Search for the cell housing the specified text and yield its [x, y] center coordinate. 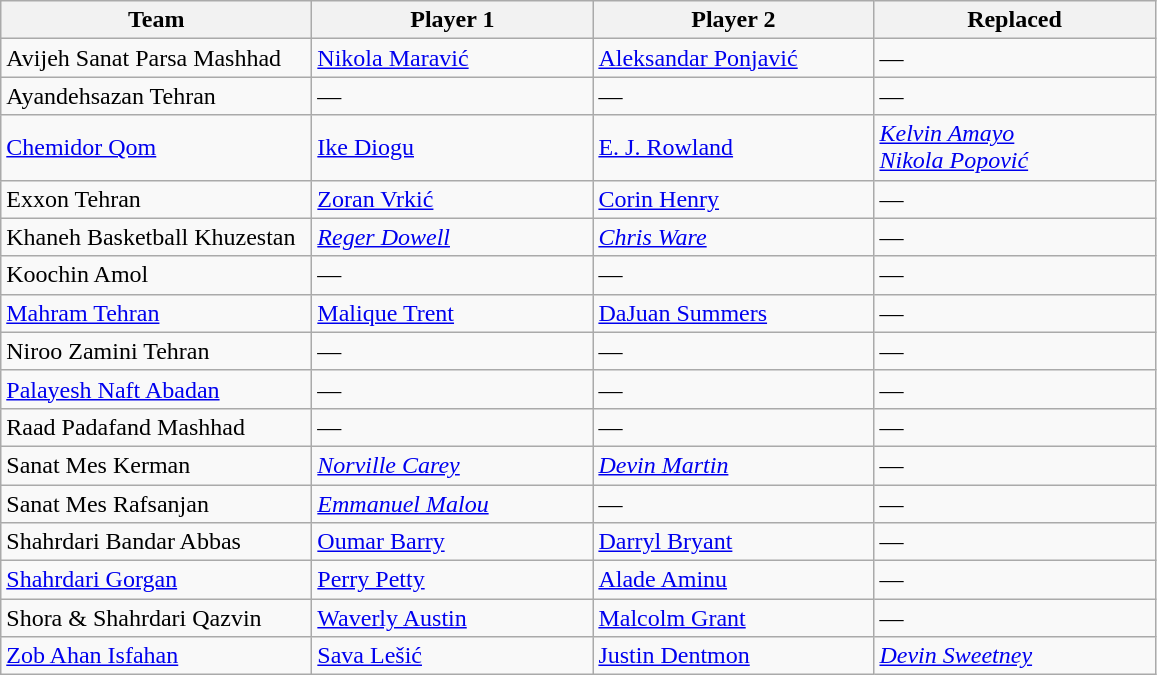
Kelvin Amayo Nikola Popović [1014, 148]
Replaced [1014, 20]
Oumar Barry [452, 542]
Emmanuel Malou [452, 503]
Justin Dentmon [734, 656]
Nikola Maravić [452, 58]
Sanat Mes Kerman [156, 465]
Shora & Shahrdari Qazvin [156, 618]
Ike Diogu [452, 148]
Sanat Mes Rafsanjan [156, 503]
Shahrdari Bandar Abbas [156, 542]
Chemidor Qom [156, 148]
Koochin Amol [156, 275]
Sava Lešić [452, 656]
Malcolm Grant [734, 618]
Devin Sweetney [1014, 656]
Zoran Vrkić [452, 199]
Avijeh Sanat Parsa Mashhad [156, 58]
Raad Padafand Mashhad [156, 427]
Norville Carey [452, 465]
Palayesh Naft Abadan [156, 389]
Waverly Austin [452, 618]
Corin Henry [734, 199]
Devin Martin [734, 465]
Team [156, 20]
Exxon Tehran [156, 199]
Perry Petty [452, 580]
Player 2 [734, 20]
DaJuan Summers [734, 313]
Niroo Zamini Tehran [156, 351]
Player 1 [452, 20]
Alade Aminu [734, 580]
Shahrdari Gorgan [156, 580]
Malique Trent [452, 313]
Ayandehsazan Tehran [156, 96]
Reger Dowell [452, 237]
Chris Ware [734, 237]
Zob Ahan Isfahan [156, 656]
Khaneh Basketball Khuzestan [156, 237]
Aleksandar Ponjavić [734, 58]
Mahram Tehran [156, 313]
Darryl Bryant [734, 542]
E. J. Rowland [734, 148]
